Find where the given text appears and provide that cell's center as [x, y] coordinate. 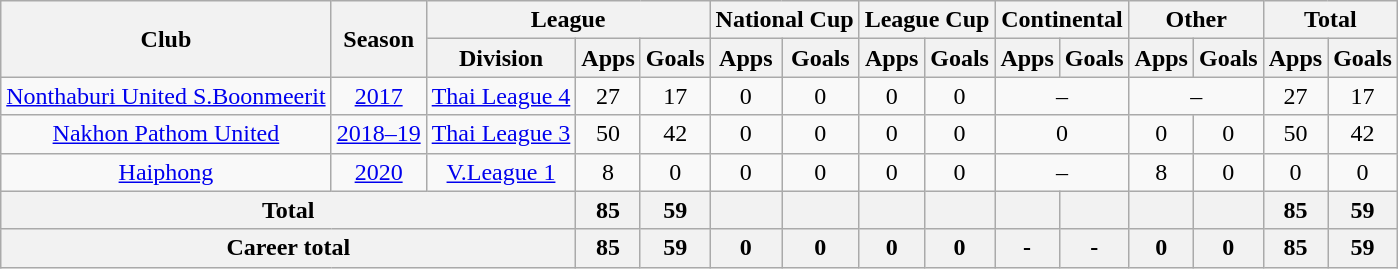
Season [378, 39]
Career total [288, 248]
Continental [1062, 20]
Haiphong [166, 172]
League [568, 20]
Other [1196, 20]
Club [166, 39]
V.League 1 [501, 172]
National Cup [784, 20]
Thai League 3 [501, 134]
Nakhon Pathom United [166, 134]
2018–19 [378, 134]
Nonthaburi United S.Boonmeerit [166, 96]
2017 [378, 96]
2020 [378, 172]
League Cup [927, 20]
Thai League 4 [501, 96]
Division [501, 58]
